Capture the cell that displays the provided text and extract its (X, Y) central coordinate. 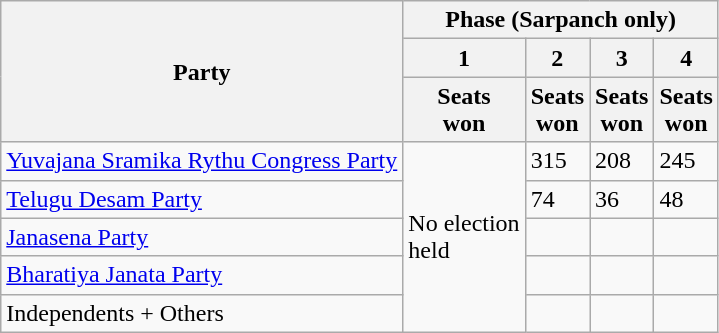
Phase (Sarpanch only) (561, 20)
4 (686, 58)
Party (202, 72)
36 (622, 199)
1 (464, 58)
315 (557, 161)
48 (686, 199)
3 (622, 58)
Bharatiya Janata Party (202, 275)
Independents + Others (202, 313)
Yuvajana Sramika Rythu Congress Party (202, 161)
No electionheld (464, 237)
Telugu Desam Party (202, 199)
245 (686, 161)
Janasena Party (202, 237)
74 (557, 199)
208 (622, 161)
2 (557, 58)
